Detect which cell encompasses the target text, then output its (x, y) center coordinate. 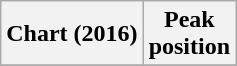
Peakposition (189, 34)
Chart (2016) (72, 34)
